Output the (X, Y) coordinate of the center of the cell containing the given text.  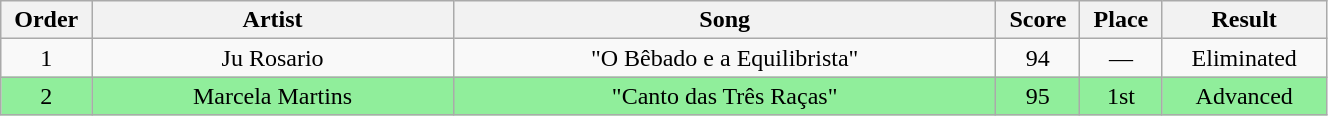
Order (46, 20)
Marcela Martins (273, 96)
Eliminated (1244, 58)
"O Bêbado e a Equilibrista" (724, 58)
Place (1121, 20)
Advanced (1244, 96)
1 (46, 58)
"Canto das Três Raças" (724, 96)
95 (1038, 96)
94 (1038, 58)
2 (46, 96)
— (1121, 58)
1st (1121, 96)
Song (724, 20)
Result (1244, 20)
Ju Rosario (273, 58)
Score (1038, 20)
Artist (273, 20)
